Pinpoint the cell where the given text exists, returning its (X, Y) midpoint coordinate. 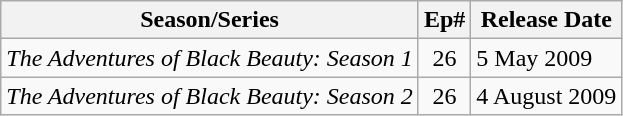
The Adventures of Black Beauty: Season 2 (210, 96)
The Adventures of Black Beauty: Season 1 (210, 58)
Season/Series (210, 20)
Ep# (444, 20)
Release Date (546, 20)
4 August 2009 (546, 96)
5 May 2009 (546, 58)
